For the text-containing cell, return its midpoint in [X, Y] coordinate format. 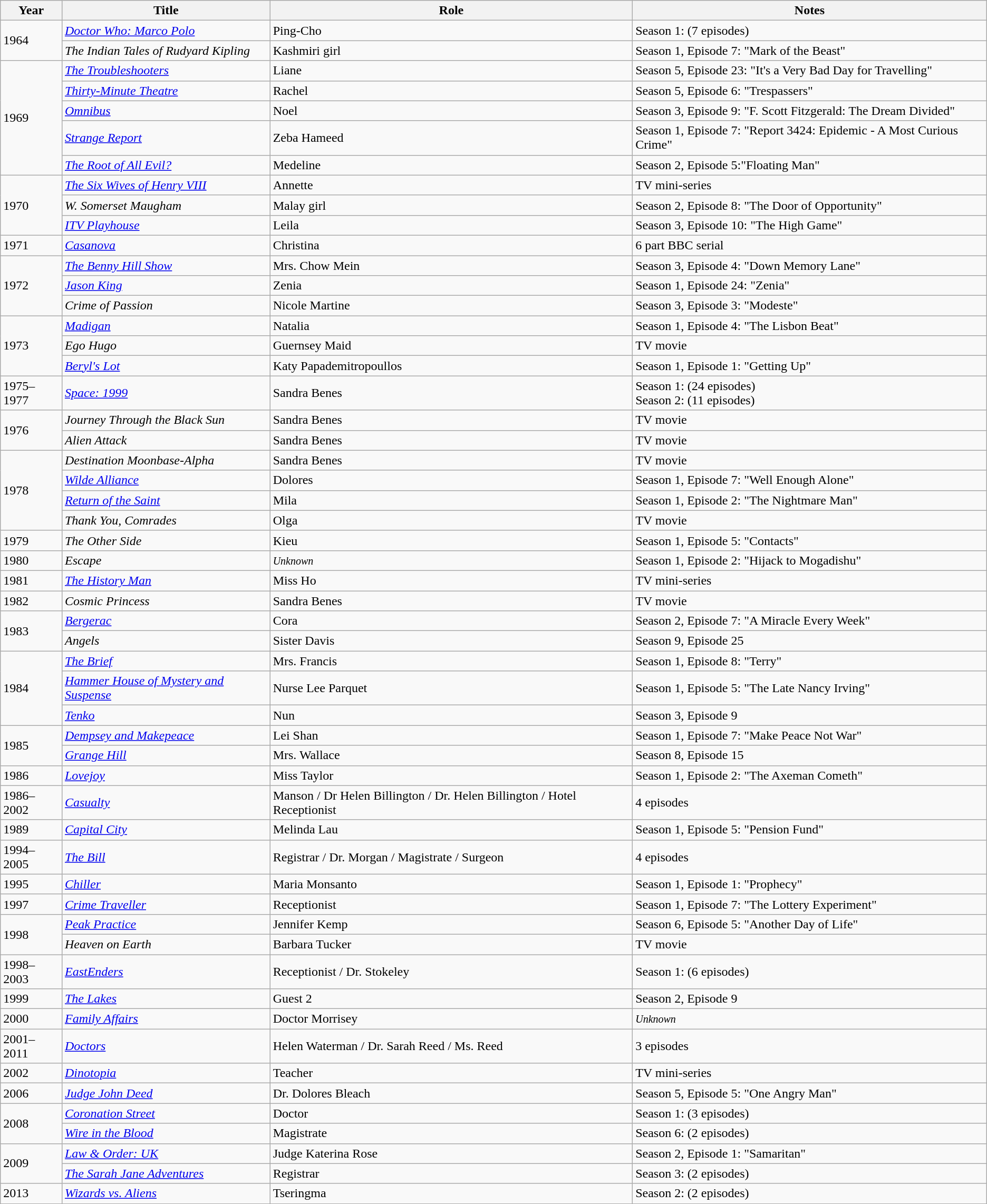
Wire in the Blood [166, 1133]
1980 [32, 560]
Season 1: (7 episodes) [810, 31]
Wilde Alliance [166, 480]
The History Man [166, 580]
1985 [32, 745]
Season 8, Episode 15 [810, 755]
Dolores [451, 480]
Season 5, Episode 6: "Trespassers" [810, 91]
Cosmic Princess [166, 600]
Maria Monsanto [451, 884]
Season 1, Episode 7: "The Lottery Experiment" [810, 904]
Mrs. Chow Mein [451, 265]
EastEnders [166, 971]
2008 [32, 1123]
Season 1: (3 episodes) [810, 1113]
Season 1, Episode 5: "Pension Fund" [810, 830]
Crime of Passion [166, 306]
Season 1, Episode 5: "Contacts" [810, 540]
1976 [32, 430]
Miss Ho [451, 580]
1975–1977 [32, 393]
Barbara Tucker [451, 944]
1994–2005 [32, 857]
Zeba Hameed [451, 138]
1998–2003 [32, 971]
Season 3, Episode 9: "F. Scott Fitzgerald: The Dream Divided" [810, 111]
Coronation Street [166, 1113]
Season 1, Episode 4: "The Lisbon Beat" [810, 326]
Angels [166, 641]
Annette [451, 185]
Zenia [451, 286]
Manson / Dr Helen Billington / Dr. Helen Billington / Hotel Receptionist [451, 802]
Peak Practice [166, 924]
Mila [451, 500]
Ego Hugo [166, 346]
Casanova [166, 245]
Season 1, Episode 8: "Terry" [810, 661]
1979 [32, 540]
Season 6: (2 episodes) [810, 1133]
Kashmiri girl [451, 51]
Alien Attack [166, 440]
Judge Katerina Rose [451, 1153]
Lei Shan [451, 735]
1970 [32, 205]
The Lakes [166, 999]
Jennifer Kemp [451, 924]
Season 2, Episode 1: "Samaritan" [810, 1153]
Christina [451, 245]
Season 1: (24 episodes)Season 2: (11 episodes) [810, 393]
Casualty [166, 802]
Season 1, Episode 1: "Getting Up" [810, 366]
W. Somerset Maugham [166, 205]
Family Affairs [166, 1019]
3 episodes [810, 1046]
Thank You, Comrades [166, 520]
Dr. Dolores Bleach [451, 1093]
Season 1, Episode 2: "The Axeman Cometh" [810, 775]
Rachel [451, 91]
1964 [32, 41]
Bergerac [166, 621]
Doctor Morrisey [451, 1019]
Season 2: (2 episodes) [810, 1193]
1981 [32, 580]
Destination Moonbase-Alpha [166, 460]
Receptionist [451, 904]
Year [32, 11]
The Root of All Evil? [166, 165]
Nicole Martine [451, 306]
Ping-Cho [451, 31]
Season 2, Episode 5:"Floating Man" [810, 165]
Beryl's Lot [166, 366]
1972 [32, 285]
Grange Hill [166, 755]
Jason King [166, 286]
Season 1, Episode 24: "Zenia" [810, 286]
Teacher [451, 1073]
Season 1: (6 episodes) [810, 971]
Sister Davis [451, 641]
Dinotopia [166, 1073]
2001–2011 [32, 1046]
Title [166, 11]
Season 1, Episode 7: "Well Enough Alone" [810, 480]
1995 [32, 884]
1971 [32, 245]
Olga [451, 520]
Madigan [166, 326]
The Other Side [166, 540]
The Brief [166, 661]
Season 5, Episode 23: "It's a Very Bad Day for Travelling" [810, 71]
Liane [451, 71]
The Troubleshooters [166, 71]
Season 6, Episode 5: "Another Day of Life" [810, 924]
Season 1, Episode 5: "The Late Nancy Irving" [810, 688]
Noel [451, 111]
1986 [32, 775]
Season 1, Episode 2: "Hijack to Mogadishu" [810, 560]
Season 2, Episode 7: "A Miracle Every Week" [810, 621]
Receptionist / Dr. Stokeley [451, 971]
6 part BBC serial [810, 245]
The Benny Hill Show [166, 265]
Tseringma [451, 1193]
Season 2, Episode 8: "The Door of Opportunity" [810, 205]
Mrs. Wallace [451, 755]
Katy Papademitropoullos [451, 366]
Omnibus [166, 111]
Heaven on Earth [166, 944]
Season 1, Episode 2: "The Nightmare Man" [810, 500]
1998 [32, 934]
2013 [32, 1193]
Season 3, Episode 10: "The High Game" [810, 225]
Wizards vs. Aliens [166, 1193]
Nurse Lee Parquet [451, 688]
Guernsey Maid [451, 346]
Doctors [166, 1046]
1973 [32, 346]
The Six Wives of Henry VIII [166, 185]
Journey Through the Black Sun [166, 420]
Tenko [166, 715]
Return of the Saint [166, 500]
Magistrate [451, 1133]
The Indian Tales of Rudyard Kipling [166, 51]
2006 [32, 1093]
1989 [32, 830]
Melinda Lau [451, 830]
1984 [32, 688]
Season 5, Episode 5: "One Angry Man" [810, 1093]
Thirty-Minute Theatre [166, 91]
Season 1, Episode 7: "Make Peace Not War" [810, 735]
Chiller [166, 884]
Space: 1999 [166, 393]
Hammer House of Mystery and Suspense [166, 688]
Capital City [166, 830]
1969 [32, 118]
Role [451, 11]
The Bill [166, 857]
1982 [32, 600]
Helen Waterman / Dr. Sarah Reed / Ms. Reed [451, 1046]
Natalia [451, 326]
Miss Taylor [451, 775]
Strange Report [166, 138]
Kieu [451, 540]
1986–2002 [32, 802]
Season 3, Episode 9 [810, 715]
Escape [166, 560]
The Sarah Jane Adventures [166, 1173]
2000 [32, 1019]
Registrar / Dr. Morgan / Magistrate / Surgeon [451, 857]
Judge John Deed [166, 1093]
Season 3: (2 episodes) [810, 1173]
Season 3, Episode 4: "Down Memory Lane" [810, 265]
Season 1, Episode 7: "Report 3424: Epidemic - A Most Curious Crime" [810, 138]
Season 2, Episode 9 [810, 999]
1999 [32, 999]
Season 9, Episode 25 [810, 641]
Doctor [451, 1113]
Season 3, Episode 3: "Modeste" [810, 306]
Medeline [451, 165]
Mrs. Francis [451, 661]
Leila [451, 225]
Nun [451, 715]
2002 [32, 1073]
1983 [32, 631]
Guest 2 [451, 999]
ITV Playhouse [166, 225]
1978 [32, 490]
1997 [32, 904]
Dempsey and Makepeace [166, 735]
Registrar [451, 1173]
Crime Traveller [166, 904]
Doctor Who: Marco Polo [166, 31]
Cora [451, 621]
Season 1, Episode 1: "Prophecy" [810, 884]
Law & Order: UK [166, 1153]
Season 1, Episode 7: "Mark of the Beast" [810, 51]
Malay girl [451, 205]
Lovejoy [166, 775]
2009 [32, 1163]
Notes [810, 11]
